Return the (X, Y) coordinate for the center point of the cell that contains the specified text.  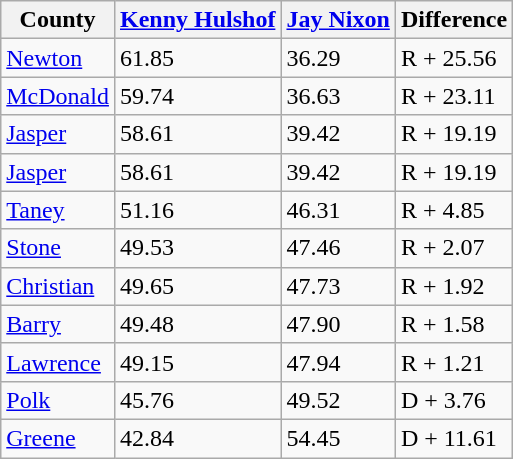
Kenny Hulshof (197, 20)
49.15 (197, 362)
McDonald (58, 96)
D + 11.61 (454, 438)
R + 2.07 (454, 248)
46.31 (338, 210)
51.16 (197, 210)
R + 4.85 (454, 210)
49.48 (197, 324)
59.74 (197, 96)
47.94 (338, 362)
45.76 (197, 400)
Barry (58, 324)
36.63 (338, 96)
Stone (58, 248)
61.85 (197, 58)
54.45 (338, 438)
49.65 (197, 286)
Polk (58, 400)
42.84 (197, 438)
Newton (58, 58)
County (58, 20)
Jay Nixon (338, 20)
R + 25.56 (454, 58)
49.52 (338, 400)
R + 1.92 (454, 286)
49.53 (197, 248)
47.46 (338, 248)
R + 1.58 (454, 324)
47.73 (338, 286)
R + 1.21 (454, 362)
Lawrence (58, 362)
Greene (58, 438)
Taney (58, 210)
Christian (58, 286)
36.29 (338, 58)
D + 3.76 (454, 400)
47.90 (338, 324)
Difference (454, 20)
R + 23.11 (454, 96)
